Output the [x, y] coordinate of the center of the cell containing the given text.  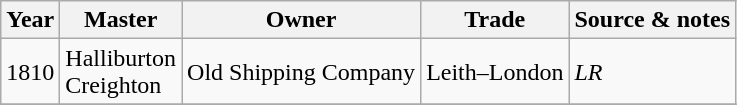
LR [652, 72]
1810 [30, 72]
HalliburtonCreighton [121, 72]
Year [30, 20]
Owner [302, 20]
Trade [495, 20]
Leith–London [495, 72]
Master [121, 20]
Old Shipping Company [302, 72]
Source & notes [652, 20]
